Detect which cell encompasses the target text, then output its (X, Y) center coordinate. 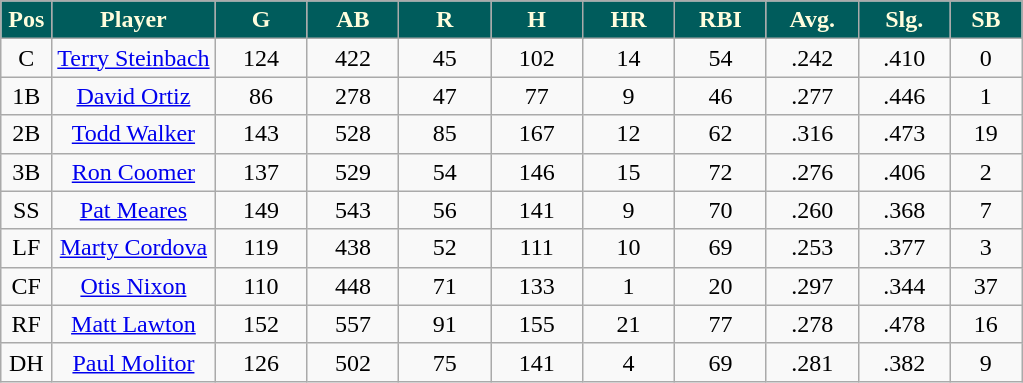
47 (445, 96)
C (26, 58)
133 (537, 286)
19 (986, 134)
12 (629, 134)
.406 (904, 172)
167 (537, 134)
RBI (720, 20)
.278 (812, 324)
Pat Meares (134, 210)
SB (986, 20)
2B (26, 134)
.242 (812, 58)
16 (986, 324)
46 (720, 96)
.473 (904, 134)
.260 (812, 210)
Terry Steinbach (134, 58)
146 (537, 172)
Marty Cordova (134, 248)
.478 (904, 324)
438 (353, 248)
DH (26, 362)
45 (445, 58)
RF (26, 324)
10 (629, 248)
111 (537, 248)
.377 (904, 248)
David Ortiz (134, 96)
H (537, 20)
3B (26, 172)
.316 (812, 134)
R (445, 20)
CF (26, 286)
278 (353, 96)
14 (629, 58)
37 (986, 286)
543 (353, 210)
7 (986, 210)
557 (353, 324)
71 (445, 286)
70 (720, 210)
.446 (904, 96)
.297 (812, 286)
.276 (812, 172)
119 (261, 248)
LF (26, 248)
3 (986, 248)
86 (261, 96)
2 (986, 172)
.277 (812, 96)
AB (353, 20)
.344 (904, 286)
62 (720, 134)
Otis Nixon (134, 286)
0 (986, 58)
Player (134, 20)
G (261, 20)
448 (353, 286)
Slg. (904, 20)
Matt Lawton (134, 324)
110 (261, 286)
Avg. (812, 20)
155 (537, 324)
4 (629, 362)
422 (353, 58)
143 (261, 134)
1B (26, 96)
126 (261, 362)
91 (445, 324)
102 (537, 58)
21 (629, 324)
85 (445, 134)
Todd Walker (134, 134)
.382 (904, 362)
152 (261, 324)
Pos (26, 20)
.368 (904, 210)
.410 (904, 58)
15 (629, 172)
HR (629, 20)
52 (445, 248)
502 (353, 362)
.281 (812, 362)
72 (720, 172)
124 (261, 58)
SS (26, 210)
75 (445, 362)
Paul Molitor (134, 362)
20 (720, 286)
528 (353, 134)
Ron Coomer (134, 172)
149 (261, 210)
56 (445, 210)
529 (353, 172)
.253 (812, 248)
137 (261, 172)
